Return [X, Y] of the center of cell containing provided text 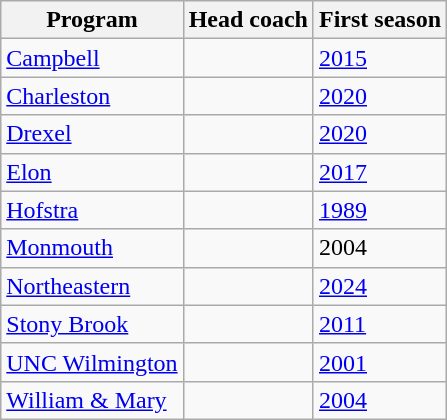
2015 [380, 58]
UNC Wilmington [92, 362]
2011 [380, 324]
Hofstra [92, 210]
Northeastern [92, 286]
Campbell [92, 58]
2017 [380, 172]
Monmouth [92, 248]
William & Mary [92, 400]
2024 [380, 286]
Stony Brook [92, 324]
1989 [380, 210]
Charleston [92, 96]
Elon [92, 172]
Program [92, 20]
Head coach [248, 20]
First season [380, 20]
Drexel [92, 134]
2001 [380, 362]
